Return the (X, Y) coordinate for the center point of the cell that contains the specified text.  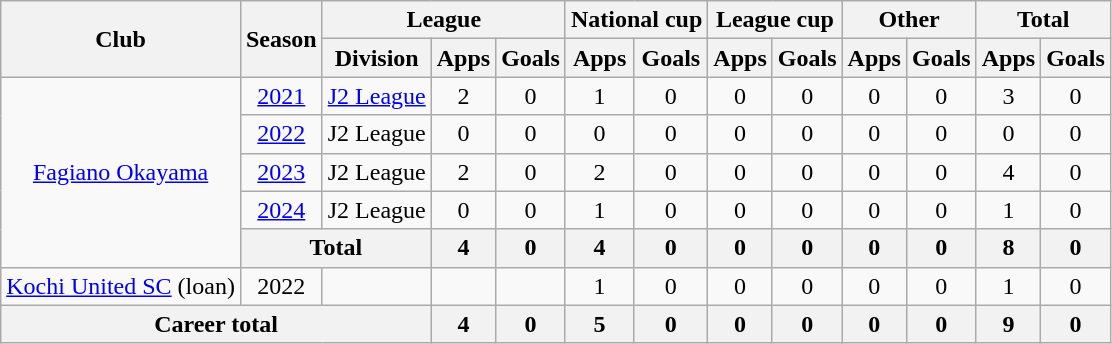
3 (1008, 96)
2024 (281, 210)
2021 (281, 96)
9 (1008, 324)
National cup (636, 20)
2023 (281, 172)
Club (121, 39)
Division (376, 58)
Other (909, 20)
Season (281, 39)
5 (599, 324)
8 (1008, 248)
Kochi United SC (loan) (121, 286)
Fagiano Okayama (121, 172)
League cup (775, 20)
League (444, 20)
Career total (216, 324)
